Provide the (X, Y) coordinate of the cell's center where the given text is located.  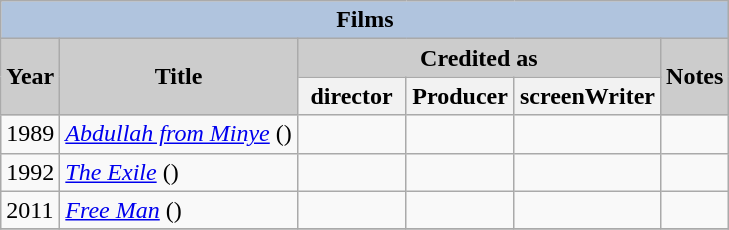
Year (30, 77)
Films (365, 20)
Free Man () (178, 210)
director (352, 96)
Producer (460, 96)
1992 (30, 172)
Notes (695, 77)
2011 (30, 210)
Credited as (478, 58)
The Exile () (178, 172)
Abdullah from Minye () (178, 134)
1989 (30, 134)
screenWriter (587, 96)
Title (178, 77)
